Extract the (x, y) coordinate from the center of the cell holding the provided text.  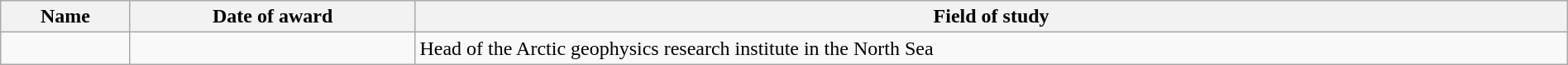
Date of award (273, 17)
Name (66, 17)
Head of the Arctic geophysics research institute in the North Sea (991, 48)
Field of study (991, 17)
